For the text-containing cell, return its midpoint in [X, Y] coordinate format. 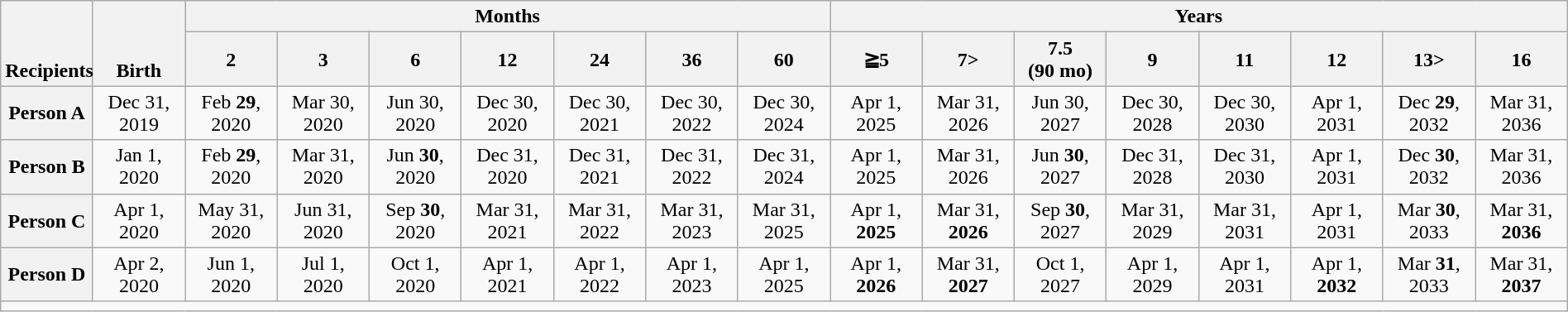
2 [232, 60]
Jun 31, 2020 [323, 220]
Sep 30, 2027 [1060, 220]
7.5(90 mo) [1060, 60]
Mar 30, 2033 [1429, 220]
Dec 30, 2021 [599, 113]
24 [599, 60]
Birth [139, 43]
Person D [46, 275]
Oct 1, 2027 [1060, 275]
36 [691, 60]
Apr 1, 2032 [1336, 275]
Dec 30, 2022 [691, 113]
Recipients [46, 43]
Jun 1, 2020 [232, 275]
Mar 31, 2031 [1244, 220]
Dec 31, 2019 [139, 113]
Mar 30, 2020 [323, 113]
Person A [46, 113]
16 [1522, 60]
Mar 31, 2037 [1522, 275]
Dec 31, 2021 [599, 167]
Mar 31, 2020 [323, 167]
Sep 30, 2020 [415, 220]
Mar 31, 2027 [968, 275]
11 [1244, 60]
Dec 30, 2032 [1429, 167]
Months [508, 17]
Apr 1, 2026 [877, 275]
Mar 31, 2022 [599, 220]
May 31, 2020 [232, 220]
≧5 [877, 60]
7> [968, 60]
6 [415, 60]
Dec 29, 2032 [1429, 113]
Apr 1, 2023 [691, 275]
Dec 30, 2030 [1244, 113]
Dec 31, 2028 [1153, 167]
Apr 1, 2022 [599, 275]
60 [784, 60]
Dec 31, 2020 [508, 167]
Mar 31, 2029 [1153, 220]
Oct 1, 2020 [415, 275]
3 [323, 60]
13> [1429, 60]
Dec 30, 2024 [784, 113]
Dec 31, 2024 [784, 167]
Person C [46, 220]
Apr 1, 2021 [508, 275]
9 [1153, 60]
Dec 31, 2030 [1244, 167]
Apr 1, 2020 [139, 220]
Mar 31, 2033 [1429, 275]
Mar 31, 2025 [784, 220]
Mar 31, 2021 [508, 220]
Person B [46, 167]
Years [1199, 17]
Jan 1, 2020 [139, 167]
Apr 2, 2020 [139, 275]
Dec 31, 2022 [691, 167]
Mar 31, 2023 [691, 220]
Dec 30, 2020 [508, 113]
Dec 30, 2028 [1153, 113]
Apr 1, 2029 [1153, 275]
Jul 1, 2020 [323, 275]
